Determine the (x, y) coordinate at the center of the cell enclosing the given text.  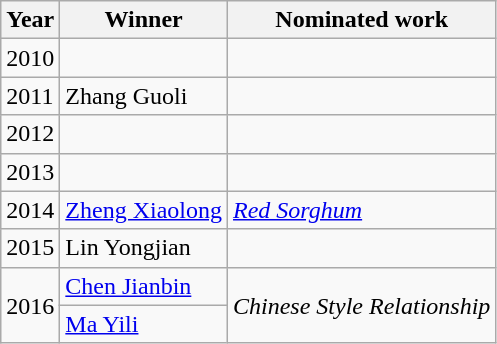
Year (30, 20)
Winner (144, 20)
2012 (30, 134)
2013 (30, 172)
Zheng Xiaolong (144, 210)
Lin Yongjian (144, 248)
Zhang Guoli (144, 96)
2014 (30, 210)
Chinese Style Relationship (362, 305)
Ma Yili (144, 324)
2011 (30, 96)
2016 (30, 305)
Chen Jianbin (144, 286)
Red Sorghum (362, 210)
2015 (30, 248)
Nominated work (362, 20)
2010 (30, 58)
